Pinpoint the cell where the given text exists, returning its [X, Y] midpoint coordinate. 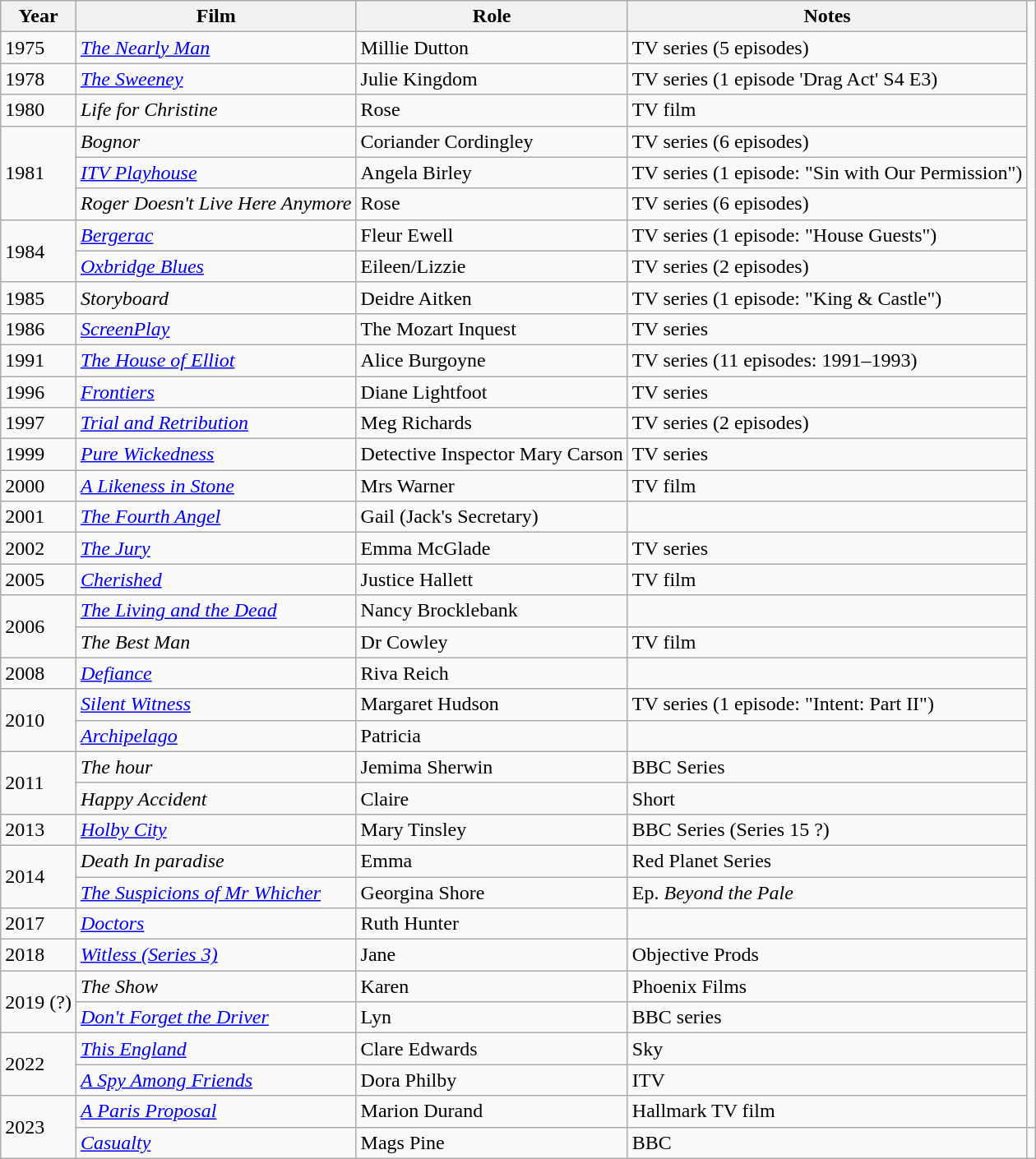
Doctors [215, 924]
Holby City [215, 829]
The Mozart Inquest [492, 329]
1981 [39, 173]
The hour [215, 767]
1985 [39, 298]
2013 [39, 829]
Jemima Sherwin [492, 767]
Red Planet Series [827, 861]
Marion Durand [492, 1111]
Gail (Jack's Secretary) [492, 517]
The Nearly Man [215, 48]
ScreenPlay [215, 329]
2011 [39, 783]
Angela Birley [492, 173]
Trial and Retribution [215, 423]
1986 [39, 329]
TV series (1 episode: "King & Castle") [827, 298]
Defiance [215, 673]
1975 [39, 48]
The Suspicions of Mr Whicher [215, 892]
2018 [39, 955]
Mrs Warner [492, 486]
Patricia [492, 736]
Jane [492, 955]
Ruth Hunter [492, 924]
Phoenix Films [827, 986]
1991 [39, 360]
1984 [39, 251]
TV series (1 episode: "Sin with Our Permission") [827, 173]
1996 [39, 392]
2010 [39, 720]
A Likeness in Stone [215, 486]
ITV [827, 1080]
Year [39, 16]
Nancy Brocklebank [492, 611]
Detective Inspector Mary Carson [492, 455]
Don't Forget the Driver [215, 1018]
Justice Hallett [492, 579]
2014 [39, 876]
Hallmark TV film [827, 1111]
Witless (Series 3) [215, 955]
Eileen/Lizzie [492, 266]
Margaret Hudson [492, 704]
2006 [39, 626]
TV series (5 episodes) [827, 48]
Casualty [215, 1143]
Life for Christine [215, 110]
Pure Wickedness [215, 455]
Oxbridge Blues [215, 266]
Notes [827, 16]
2023 [39, 1127]
Silent Witness [215, 704]
BBC Series (Series 15 ?) [827, 829]
Karen [492, 986]
BBC [827, 1143]
A Paris Proposal [215, 1111]
Millie Dutton [492, 48]
Ep. Beyond the Pale [827, 892]
Roger Doesn't Live Here Anymore [215, 204]
Storyboard [215, 298]
Mary Tinsley [492, 829]
2008 [39, 673]
1997 [39, 423]
Cherished [215, 579]
Death In paradise [215, 861]
The Jury [215, 548]
Clare Edwards [492, 1049]
A Spy Among Friends [215, 1080]
2022 [39, 1064]
Meg Richards [492, 423]
Coriander Cordingley [492, 141]
BBC Series [827, 767]
Fleur Ewell [492, 235]
2019 (?) [39, 1002]
Sky [827, 1049]
TV series (1 episode: "Intent: Part II") [827, 704]
Riva Reich [492, 673]
ITV Playhouse [215, 173]
Bognor [215, 141]
TV series (1 episode: "House Guests") [827, 235]
Diane Lightfoot [492, 392]
1978 [39, 79]
Dora Philby [492, 1080]
Alice Burgoyne [492, 360]
The Best Man [215, 642]
The House of Elliot [215, 360]
2000 [39, 486]
Bergerac [215, 235]
Dr Cowley [492, 642]
The Living and the Dead [215, 611]
1980 [39, 110]
Claire [492, 798]
The Sweeney [215, 79]
2017 [39, 924]
The Fourth Angel [215, 517]
2002 [39, 548]
Frontiers [215, 392]
Short [827, 798]
Emma [492, 861]
2005 [39, 579]
1999 [39, 455]
Role [492, 16]
Happy Accident [215, 798]
Objective Prods [827, 955]
This England [215, 1049]
Film [215, 16]
Mags Pine [492, 1143]
Georgina Shore [492, 892]
TV series (1 episode 'Drag Act' S4 E3) [827, 79]
The Show [215, 986]
Deidre Aitken [492, 298]
BBC series [827, 1018]
Lyn [492, 1018]
Archipelago [215, 736]
2001 [39, 517]
Julie Kingdom [492, 79]
TV series (11 episodes: 1991–1993) [827, 360]
Emma McGlade [492, 548]
